Determine the (X, Y) coordinate at the center of the cell enclosing the given text.  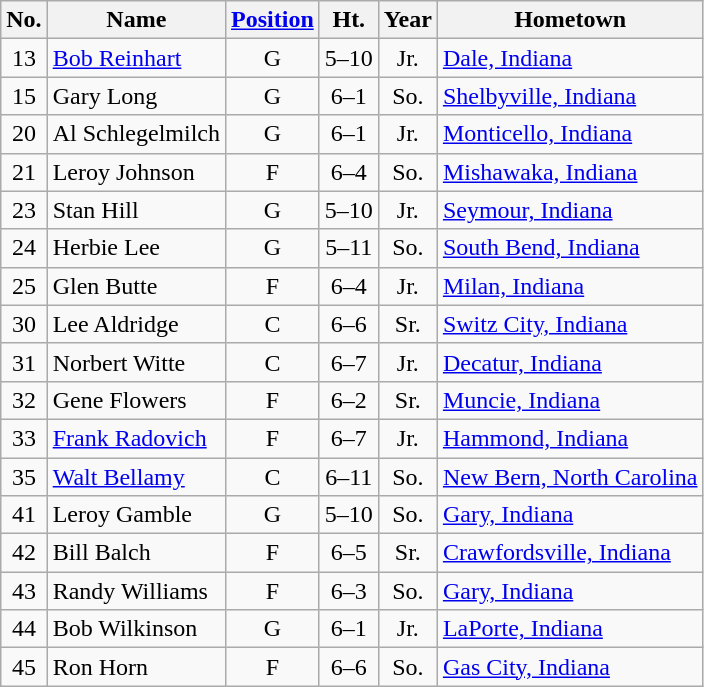
New Bern, North Carolina (570, 477)
5–11 (348, 248)
Bill Balch (136, 553)
Bob Wilkinson (136, 629)
Gene Flowers (136, 400)
Year (408, 20)
25 (24, 286)
South Bend, Indiana (570, 248)
Bob Reinhart (136, 58)
45 (24, 667)
Position (273, 20)
Lee Aldridge (136, 324)
6–2 (348, 400)
43 (24, 591)
Leroy Gamble (136, 515)
21 (24, 172)
24 (24, 248)
35 (24, 477)
44 (24, 629)
30 (24, 324)
Muncie, Indiana (570, 400)
Norbert Witte (136, 362)
LaPorte, Indiana (570, 629)
Glen Butte (136, 286)
Randy Williams (136, 591)
No. (24, 20)
Ht. (348, 20)
Seymour, Indiana (570, 210)
Dale, Indiana (570, 58)
6–11 (348, 477)
33 (24, 438)
6–5 (348, 553)
Gary Long (136, 96)
Stan Hill (136, 210)
Al Schlegelmilch (136, 134)
41 (24, 515)
Monticello, Indiana (570, 134)
Crawfordsville, Indiana (570, 553)
Herbie Lee (136, 248)
15 (24, 96)
31 (24, 362)
Switz City, Indiana (570, 324)
Hometown (570, 20)
Milan, Indiana (570, 286)
42 (24, 553)
Gas City, Indiana (570, 667)
Ron Horn (136, 667)
Decatur, Indiana (570, 362)
Leroy Johnson (136, 172)
13 (24, 58)
23 (24, 210)
20 (24, 134)
32 (24, 400)
Hammond, Indiana (570, 438)
6–3 (348, 591)
Mishawaka, Indiana (570, 172)
Shelbyville, Indiana (570, 96)
Name (136, 20)
Frank Radovich (136, 438)
Walt Bellamy (136, 477)
